Provide the (X, Y) coordinate of the cell's center where the given text is located.  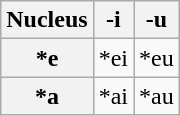
-i (113, 20)
*eu (157, 58)
-u (157, 20)
Nucleus (47, 20)
*ai (113, 96)
*ei (113, 58)
*e (47, 58)
*au (157, 96)
*a (47, 96)
